Find where the given text appears and provide that cell's center as (x, y) coordinate. 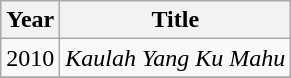
Kaulah Yang Ku Mahu (176, 58)
Year (30, 20)
2010 (30, 58)
Title (176, 20)
